Determine the (X, Y) coordinate at the center of the cell enclosing the given text.  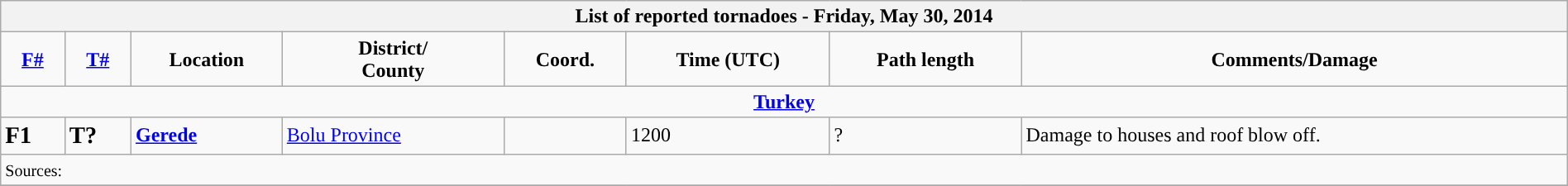
F1 (33, 136)
Time (UTC) (728, 60)
Path length (925, 60)
F# (33, 60)
? (925, 136)
Bolu Province (393, 136)
Sources: (784, 169)
List of reported tornadoes - Friday, May 30, 2014 (784, 17)
Comments/Damage (1294, 60)
Coord. (565, 60)
Damage to houses and roof blow off. (1294, 136)
1200 (728, 136)
T? (98, 136)
Location (207, 60)
Turkey (784, 102)
Gerede (207, 136)
T# (98, 60)
District/County (393, 60)
